From the cell containing the given text, extract its center point as [X, Y] coordinate. 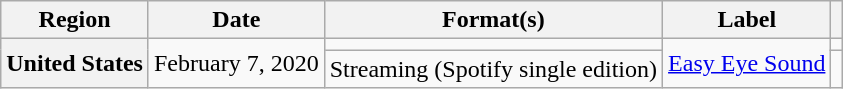
Label [747, 20]
Region [75, 20]
February 7, 2020 [236, 64]
Streaming (Spotify single edition) [493, 69]
United States [75, 64]
Format(s) [493, 20]
Easy Eye Sound [747, 64]
Date [236, 20]
